Provide the (x, y) coordinate of the cell's center where the given text is located.  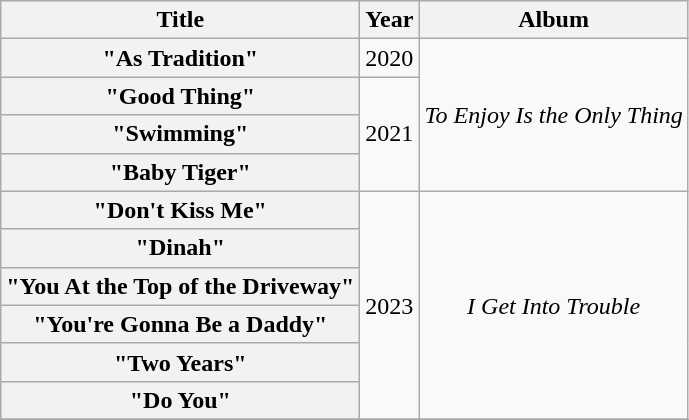
Title (180, 20)
"Dinah" (180, 248)
"Do You" (180, 400)
Album (554, 20)
"You're Gonna Be a Daddy" (180, 324)
To Enjoy Is the Only Thing (554, 115)
2021 (390, 134)
"Good Thing" (180, 96)
"As Tradition" (180, 58)
2020 (390, 58)
"Two Years" (180, 362)
2023 (390, 305)
"Swimming" (180, 134)
"Don't Kiss Me" (180, 210)
I Get Into Trouble (554, 305)
Year (390, 20)
"You At the Top of the Driveway" (180, 286)
"Baby Tiger" (180, 172)
